Provide the (X, Y) coordinate of the cell's center where the given text is located.  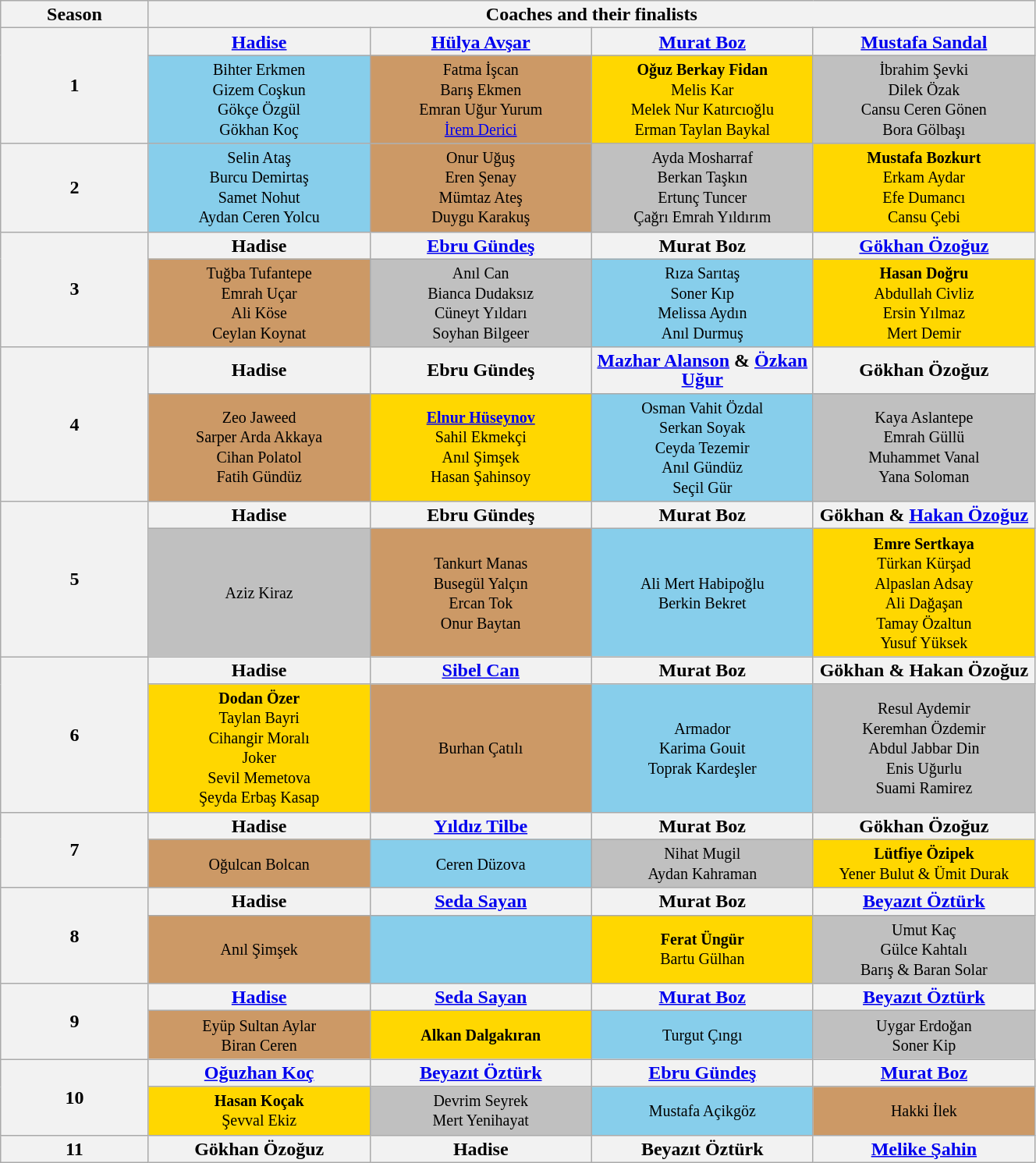
Kaya AslantepeEmrah GüllüMuhammet Vanal Yana Soloman (924, 448)
8 (75, 936)
Turgut Çıngı (702, 1035)
9 (75, 1022)
Hasan DoğruAbdullah CivlizErsin YılmazMert Demir (924, 303)
Hülya Avşar (481, 42)
Mazhar Alanson & Özkan Uğur (702, 370)
5 (75, 579)
10 (75, 1097)
İbrahim ŞevkiDilek ÖzakCansu Ceren GönenBora Gölbaşı (924, 100)
Onur UğuşEren ŞenayMümtaz AteşDuygu Karakuş (481, 187)
Selin AtaşBurcu DemirtaşSamet NohutAydan Ceren Yolcu (259, 187)
Nihat MugilAydan Kahraman (702, 863)
2 (75, 187)
Bihter ErkmenGizem CoşkunGökçe ÖzgülGökhan Koç (259, 100)
Tuğba TufantepeEmrah UçarAli KöseCeylan Koynat (259, 303)
Dodan ÖzerTaylan BayriCihangir MoralıJokerSevil MemetovaŞeyda Erbaş Kasap (259, 748)
Hakki İlek (924, 1111)
Resul AydemirKeremhan ÖzdemirAbdul Jabbar DinEnis UğurluSuami Ramirez (924, 748)
Ali Mert HabipoğluBerkin Bekret (702, 593)
Devrim SeyrekMert Yenihayat (481, 1111)
Yıldız Tilbe (481, 825)
Umut KaçGülce KahtalıBarış & Baran Solar (924, 949)
Ayda MosharrafBerkan TaşkınErtunç TuncerÇağrı Emrah Yıldırım (702, 187)
3 (75, 289)
Ferat ÜngürBartu Gülhan (702, 949)
6 (75, 735)
Osman Vahit ÖzdalSerkan SoyakCeyda TezemirAnıl GündüzSeçil Gür (702, 448)
Burhan Çatılı (481, 748)
Fatma İşcanBarış EkmenEmran Uğur Yurumİrem Derici (481, 100)
Tankurt ManasBusegül YalçınErcan TokOnur Baytan (481, 593)
Sibel Can (481, 671)
Season (75, 14)
1 (75, 86)
11 (75, 1148)
Alkan Dalgakıran (481, 1035)
Zeo JaweedSarper Arda AkkayaCihan PolatolFatih Gündüz (259, 448)
Mustafa BozkurtErkam AydarEfe DumancıCansu Çebi (924, 187)
Hasan KoçakŞevval Ekiz (259, 1111)
Uygar ErdoğanSoner Kip (924, 1035)
Anıl Şimşek (259, 949)
Anıl CanBianca DudaksızCüneyt YıldarıSoyhan Bilgeer (481, 303)
Mustafa Sandal (924, 42)
Aziz Kiraz (259, 593)
Mustafa Açikgöz (702, 1111)
Oğuz Berkay FidanMelis KarMelek Nur KatırcıoğluErman Taylan Baykal (702, 100)
7 (75, 850)
Lütfiye ÖzipekYener Bulut & Ümit Durak (924, 863)
Eyüp Sultan AylarBiran Ceren (259, 1035)
Coaches and their finalists (591, 14)
4 (75, 424)
Elnur HüseynovSahil EkmekçiAnıl ŞimşekHasan Şahinsoy (481, 448)
Oğuzhan Koç (259, 1073)
Ceren Düzova (481, 863)
ArmadorKarima GouitToprak Kardeşler (702, 748)
Oğulcan Bolcan (259, 863)
Emre SertkayaTürkan KürşadAlpaslan AdsayAli DağaşanTamay ÖzaltunYusuf Yüksek (924, 593)
Melike Şahin (924, 1148)
Rıza SarıtaşSoner KıpMelissa AydınAnıl Durmuş (702, 303)
